Pinpoint the cell where the given text exists, returning its (x, y) midpoint coordinate. 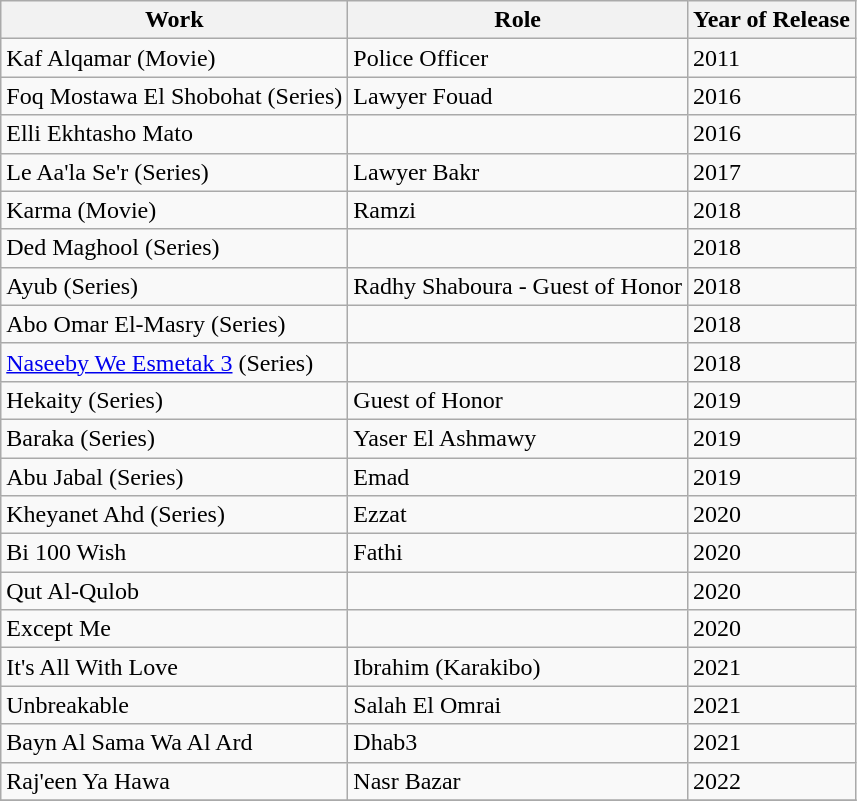
Except Me (174, 629)
It's All With Love (174, 667)
Bayn Al Sama Wa Al Ard (174, 743)
Salah El Omrai (518, 705)
Le Aa'la Se'r (Series) (174, 172)
2011 (771, 58)
Bi 100 Wish (174, 553)
Unbreakable (174, 705)
Police Officer (518, 58)
Ezzat (518, 515)
Abu Jabal (Series) (174, 477)
Ramzi (518, 210)
Naseeby We Esmetak 3 (Series) (174, 362)
Elli Ekhtasho Mato (174, 134)
Nasr Bazar (518, 781)
Lawyer Fouad (518, 96)
Qut Al-Qulob (174, 591)
Lawyer Bakr (518, 172)
Abo Omar El-Masry (Series) (174, 324)
Ded Maghool (Series) (174, 248)
Work (174, 20)
Kaf Alqamar (Movie) (174, 58)
Foq Mostawa El Shobohat (Series) (174, 96)
Raj'een Ya Hawa (174, 781)
Karma (Movie) (174, 210)
Baraka (Series) (174, 438)
Dhab3 (518, 743)
2022 (771, 781)
Ayub (Series) (174, 286)
Year of Release (771, 20)
Emad (518, 477)
Role (518, 20)
Yaser El Ashmawy (518, 438)
Fathi (518, 553)
2017 (771, 172)
Ibrahim (Karakibo) (518, 667)
Radhy Shaboura - Guest of Honor (518, 286)
Kheyanet Ahd (Series) (174, 515)
Guest of Honor (518, 400)
Hekaity (Series) (174, 400)
